Identify which cell holds the provided text, then report its (X, Y) central coordinate. 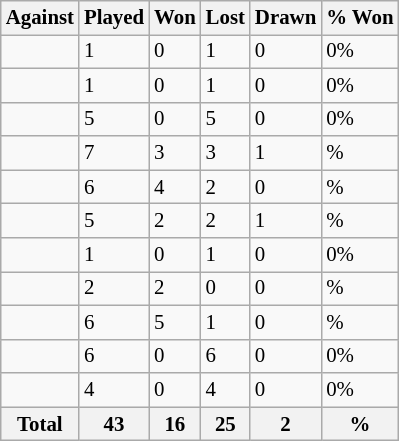
Against (40, 18)
7 (114, 153)
Lost (226, 18)
Drawn (286, 18)
43 (114, 424)
16 (175, 424)
Total (40, 424)
% Won (360, 18)
Won (175, 18)
25 (226, 424)
Played (114, 18)
